Identify which cell holds the provided text, then report its (X, Y) central coordinate. 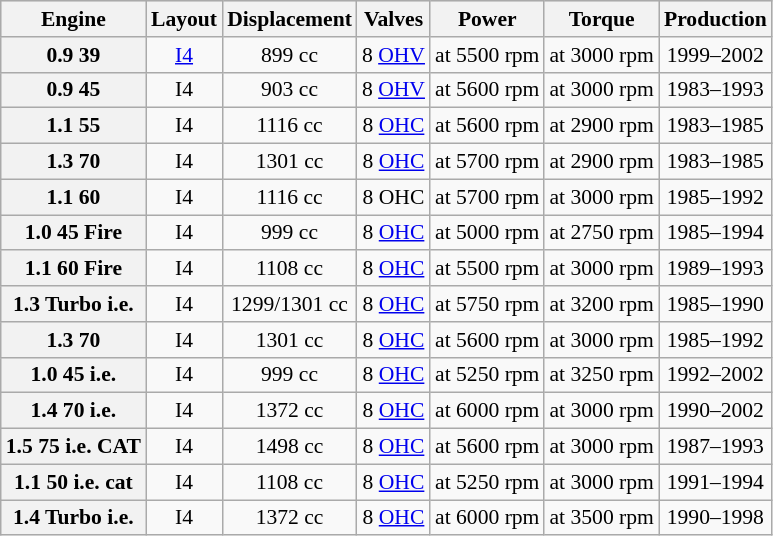
1983–1993 (716, 90)
1.1 60 Fire (74, 269)
1992–2002 (716, 375)
1991–1994 (716, 482)
1498 cc (290, 447)
1.4 Turbo i.e. (74, 518)
Displacement (290, 19)
Production (716, 19)
1987–1993 (716, 447)
1999–2002 (716, 55)
1.1 55 (74, 126)
at 5000 rpm (487, 233)
at 3200 rpm (601, 304)
Layout (184, 19)
1299/1301 cc (290, 304)
at 3500 rpm (601, 518)
1985–1994 (716, 233)
Power (487, 19)
Engine (74, 19)
at 3250 rpm (601, 375)
1.1 50 i.e. cat (74, 482)
0.9 45 (74, 90)
1989–1993 (716, 269)
1.0 45 i.e. (74, 375)
1.3 Turbo i.e. (74, 304)
903 cc (290, 90)
899 cc (290, 55)
Torque (601, 19)
1.5 75 i.e. CAT (74, 447)
1985–1990 (716, 304)
1990–1998 (716, 518)
1.0 45 Fire (74, 233)
at 5750 rpm (487, 304)
1990–2002 (716, 411)
0.9 39 (74, 55)
1.1 60 (74, 197)
at 2750 rpm (601, 233)
Valves (394, 19)
1.4 70 i.e. (74, 411)
